Search for the cell housing the specified text and yield its [x, y] center coordinate. 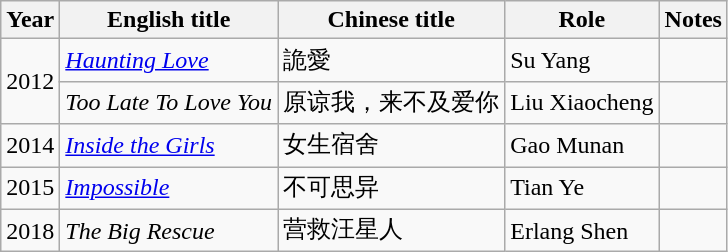
2018 [30, 230]
2015 [30, 188]
营救汪星人 [392, 230]
詭愛 [392, 60]
Too Late To Love You [169, 102]
Role [582, 20]
Erlang Shen [582, 230]
2012 [30, 82]
2014 [30, 146]
Year [30, 20]
Notes [693, 20]
Chinese title [392, 20]
不可思异 [392, 188]
Haunting Love [169, 60]
Inside the Girls [169, 146]
Gao Munan [582, 146]
Liu Xiaocheng [582, 102]
原谅我，来不及爱你 [392, 102]
女生宿舍 [392, 146]
Impossible [169, 188]
The Big Rescue [169, 230]
Tian Ye [582, 188]
Su Yang [582, 60]
English title [169, 20]
